Identify which cell holds the provided text, then report its (X, Y) central coordinate. 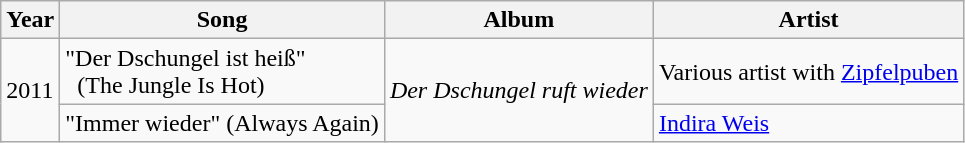
"Der Dschungel ist heiß" (The Jungle Is Hot) (222, 72)
"Immer wieder" (Always Again) (222, 123)
2011 (30, 90)
Album (518, 20)
Song (222, 20)
Der Dschungel ruft wieder (518, 90)
Indira Weis (808, 123)
Various artist with Zipfelpuben (808, 72)
Artist (808, 20)
Year (30, 20)
